For the text-containing cell, return its midpoint in [X, Y] coordinate format. 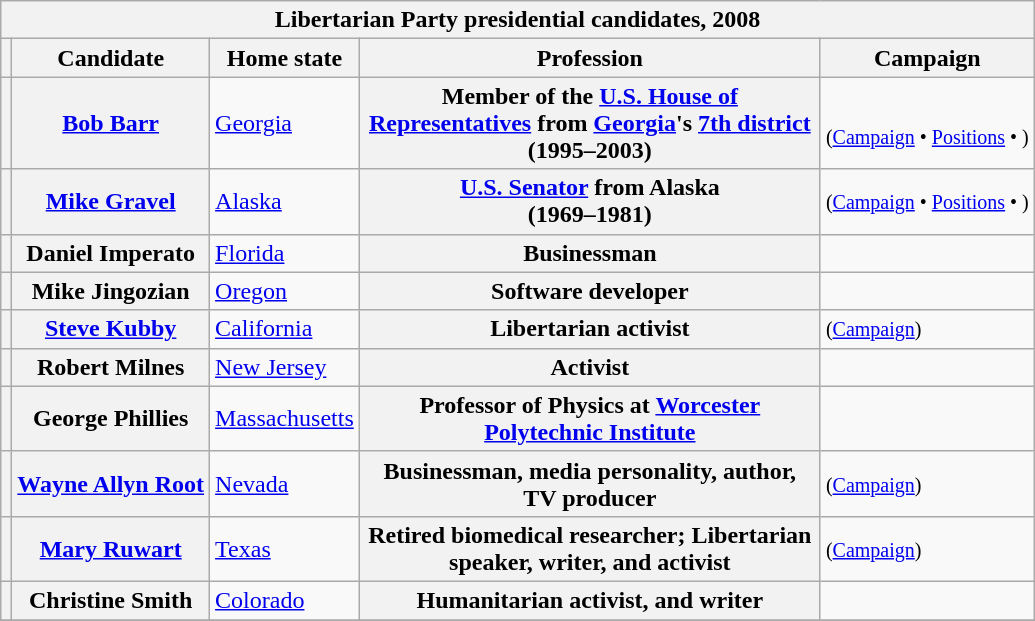
Activist [590, 367]
California [285, 329]
Professor of Physics at Worcester Polytechnic Institute [590, 418]
Nevada [285, 484]
Campaign [927, 58]
Home state [285, 58]
Christine Smith [111, 600]
Libertarian activist [590, 329]
New Jersey [285, 367]
Bob Barr [111, 123]
Mary Ruwart [111, 548]
Mike Jingozian [111, 291]
Robert Milnes [111, 367]
Profession [590, 58]
Mike Gravel [111, 202]
Humanitarian activist, and writer [590, 600]
U.S. Senator from Alaska(1969–1981) [590, 202]
Candidate [111, 58]
Daniel Imperato [111, 253]
Florida [285, 253]
Software developer [590, 291]
Colorado [285, 600]
Georgia [285, 123]
Alaska [285, 202]
Retired biomedical researcher; Libertarian speaker, writer, and activist [590, 548]
Steve Kubby [111, 329]
Businessman, media personality, author, TV producer [590, 484]
George Phillies [111, 418]
Member of the U.S. House of Representatives from Georgia's 7th district(1995–2003) [590, 123]
Businessman [590, 253]
Libertarian Party presidential candidates, 2008 [518, 20]
Massachusetts [285, 418]
Wayne Allyn Root [111, 484]
Texas [285, 548]
Oregon [285, 291]
